Output the [x, y] coordinate of the center of the cell containing the given text.  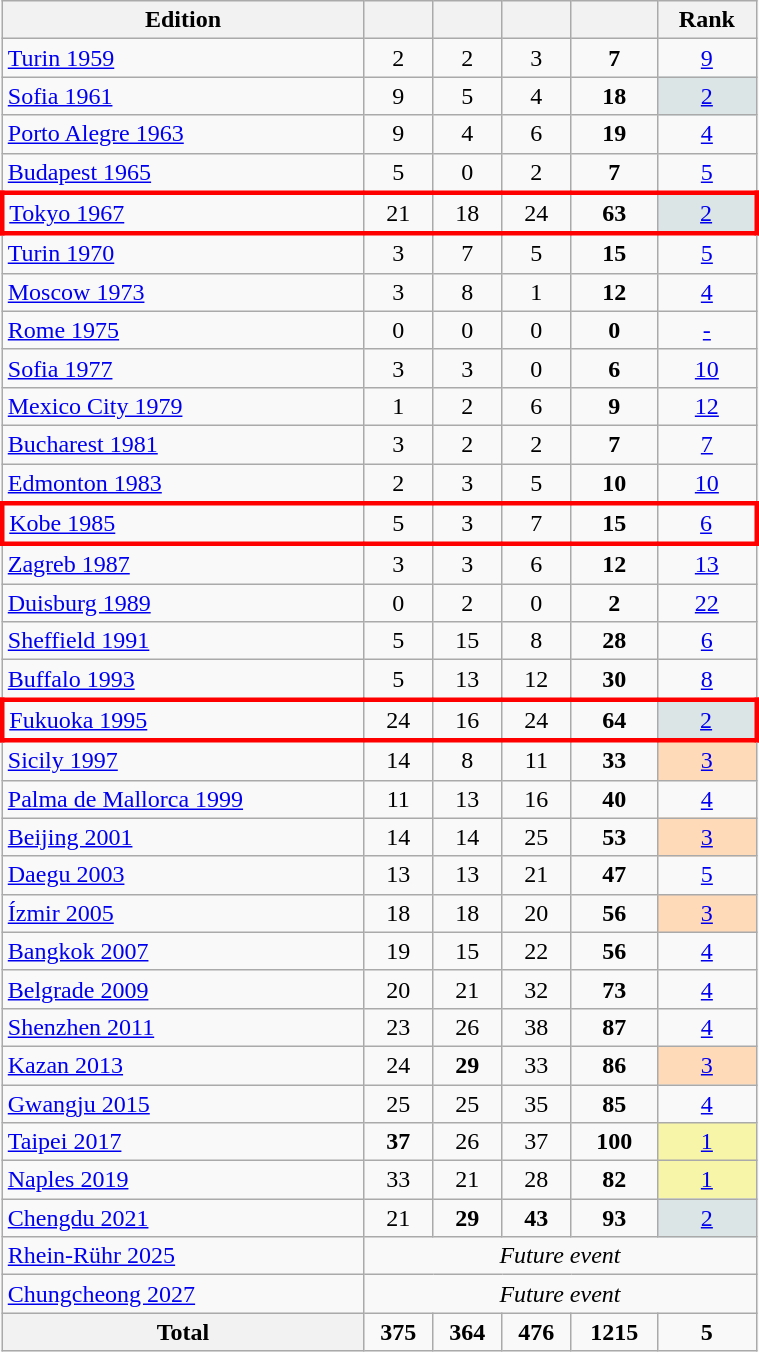
Budapest 1965 [183, 173]
Duisburg 1989 [183, 603]
Chengdu 2021 [183, 1218]
Chungcheong 2027 [183, 1294]
Gwangju 2015 [183, 1103]
Shenzhen 2011 [183, 1027]
Moscow 1973 [183, 292]
Belgrade 2009 [183, 989]
35 [536, 1103]
Sofia 1977 [183, 368]
53 [614, 837]
86 [614, 1065]
Sofia 1961 [183, 96]
Fukuoka 1995 [183, 720]
Bangkok 2007 [183, 951]
Turin 1970 [183, 254]
Palma de Mallorca 1999 [183, 799]
64 [614, 720]
38 [536, 1027]
Tokyo 1967 [183, 214]
Kazan 2013 [183, 1065]
Zagreb 1987 [183, 564]
364 [468, 1332]
85 [614, 1103]
100 [614, 1142]
Porto Alegre 1963 [183, 134]
Rhein-Rühr 2025 [183, 1256]
30 [614, 680]
Rome 1975 [183, 330]
93 [614, 1218]
Naples 2019 [183, 1180]
Bucharest 1981 [183, 444]
82 [614, 1180]
Beijing 2001 [183, 837]
23 [398, 1027]
1215 [614, 1332]
476 [536, 1332]
Mexico City 1979 [183, 406]
Daegu 2003 [183, 875]
Ízmir 2005 [183, 913]
Kobe 1985 [183, 524]
40 [614, 799]
Rank [708, 20]
Total [183, 1332]
Turin 1959 [183, 58]
Taipei 2017 [183, 1142]
Sheffield 1991 [183, 641]
73 [614, 989]
- [708, 330]
Edition [183, 20]
Sicily 1997 [183, 760]
43 [536, 1218]
32 [536, 989]
375 [398, 1332]
Buffalo 1993 [183, 680]
47 [614, 875]
87 [614, 1027]
63 [614, 214]
Edmonton 1983 [183, 484]
